From the cell containing the given text, extract its center point as [x, y] coordinate. 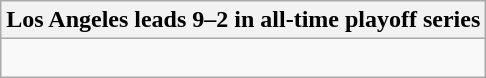
Los Angeles leads 9–2 in all-time playoff series [244, 20]
